Extract the [X, Y] coordinate from the center of the cell holding the provided text.  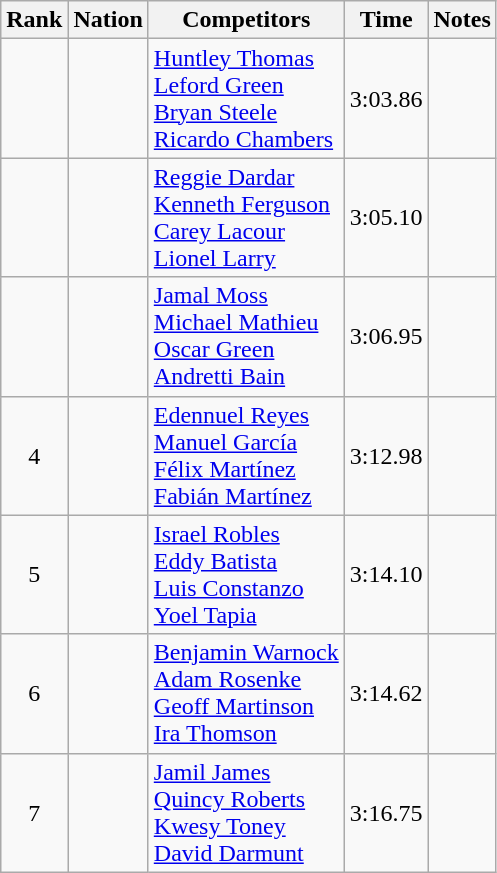
Nation [108, 20]
Reggie DardarKenneth FergusonCarey LacourLionel Larry [246, 218]
Competitors [246, 20]
3:16.75 [386, 812]
3:06.95 [386, 336]
Jamil JamesQuincy RobertsKwesy ToneyDavid Darmunt [246, 812]
Huntley ThomasLeford GreenBryan SteeleRicardo Chambers [246, 98]
6 [34, 694]
3:14.10 [386, 574]
7 [34, 812]
5 [34, 574]
3:03.86 [386, 98]
Jamal MossMichael MathieuOscar GreenAndretti Bain [246, 336]
Rank [34, 20]
Time [386, 20]
Benjamin WarnockAdam RosenkeGeoff MartinsonIra Thomson [246, 694]
4 [34, 456]
Notes [462, 20]
3:12.98 [386, 456]
Edennuel ReyesManuel GarcíaFélix MartínezFabián Martínez [246, 456]
3:14.62 [386, 694]
3:05.10 [386, 218]
Israel RoblesEddy BatistaLuis ConstanzoYoel Tapia [246, 574]
